Scan for the cell matching the given text and deliver its [X, Y] coordinate at center. 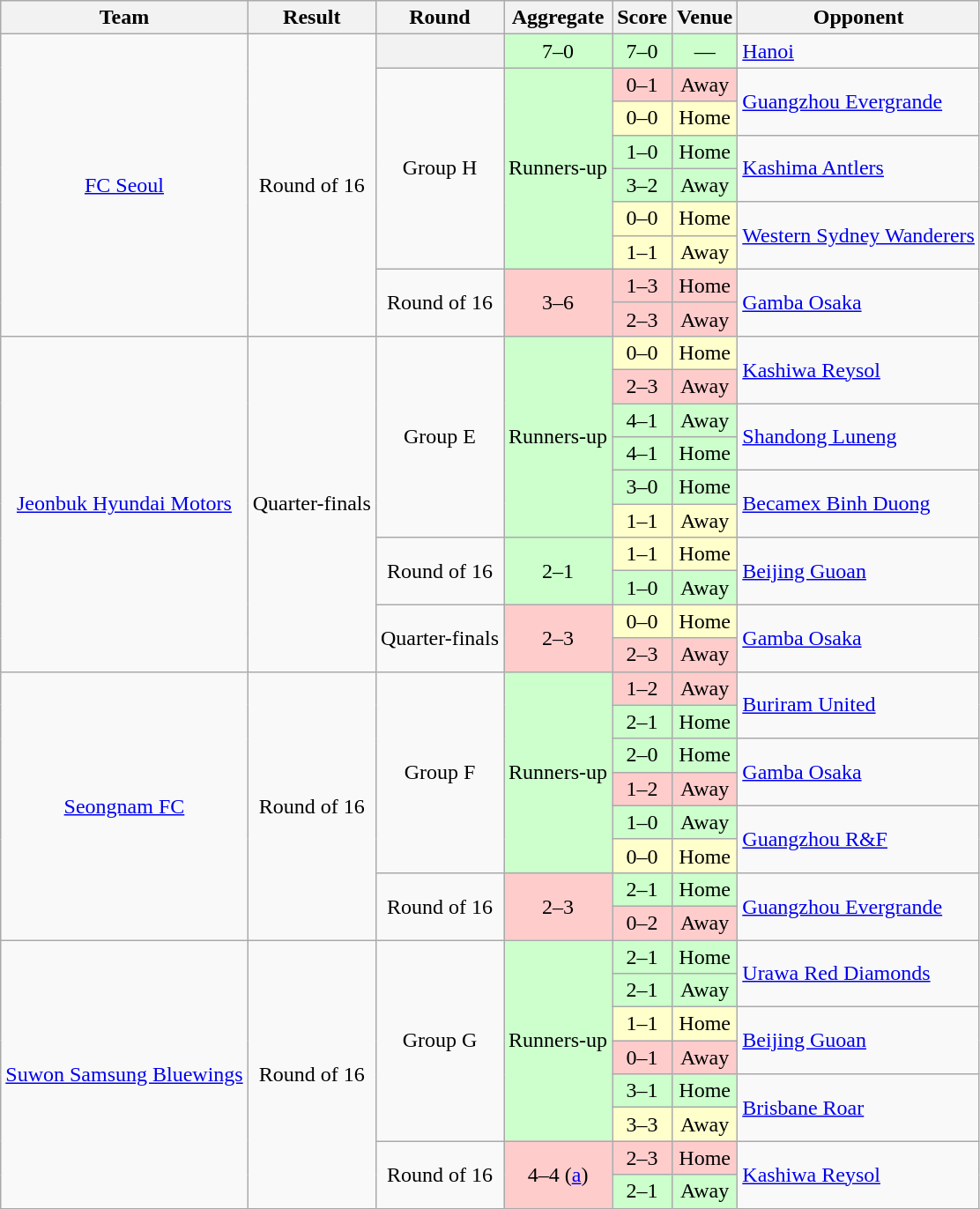
3–1 [642, 1091]
Urawa Red Diamonds [858, 973]
3–2 [642, 185]
Team [124, 18]
1–3 [642, 286]
Result [312, 18]
FC Seoul [124, 185]
Group G [439, 1040]
Hanoi [858, 51]
Round [439, 18]
Buriram United [858, 705]
Group H [439, 168]
Group E [439, 436]
Suwon Samsung Bluewings [124, 1073]
3–6 [559, 302]
3–0 [642, 487]
Guangzhou R&F [858, 839]
Opponent [858, 18]
Jeonbuk Hyundai Motors [124, 504]
Shandong Luneng [858, 437]
0–2 [642, 923]
4–4 (a) [559, 1175]
— [705, 51]
Group F [439, 772]
Venue [705, 18]
Aggregate [559, 18]
3–3 [642, 1124]
2–0 [642, 755]
Seongnam FC [124, 805]
Brisbane Roar [858, 1108]
Score [642, 18]
Becamex Binh Duong [858, 504]
Kashima Antlers [858, 168]
Western Sydney Wanderers [858, 235]
